Locate the cell with the specified text and output its (X, Y) center coordinate. 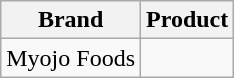
Product (188, 20)
Brand (71, 20)
Myojo Foods (71, 58)
